Return the [X, Y] coordinate for the center point of the cell that contains the specified text.  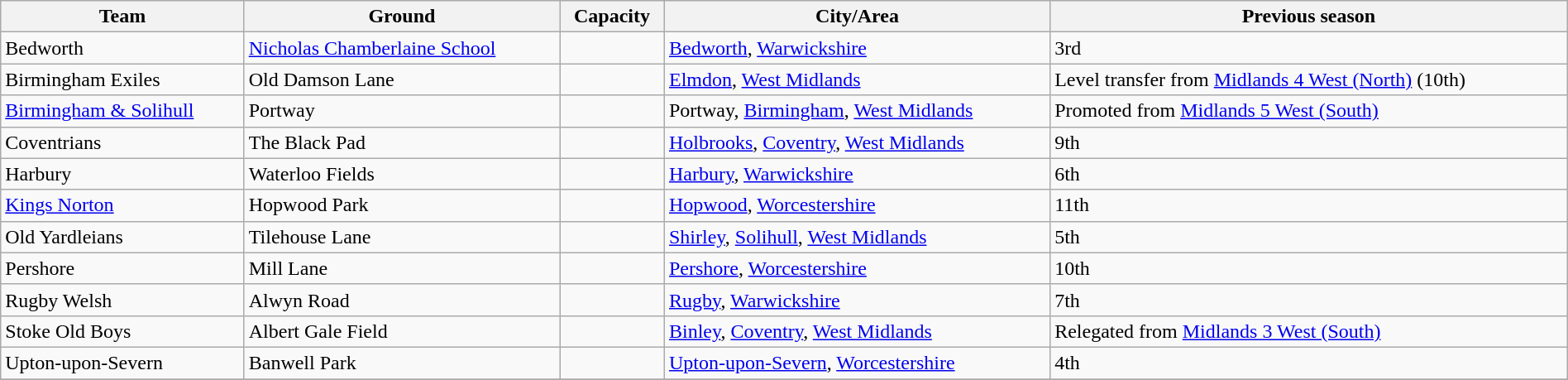
4th [1309, 363]
Portway [402, 111]
Upton-upon-Severn [122, 363]
6th [1309, 174]
Waterloo Fields [402, 174]
Previous season [1309, 17]
Birmingham & Solihull [122, 111]
10th [1309, 268]
Rugby, Warwickshire [857, 300]
Elmdon, West Midlands [857, 79]
3rd [1309, 48]
Capacity [612, 17]
Team [122, 17]
Bedworth [122, 48]
Pershore, Worcestershire [857, 268]
Old Yardleians [122, 237]
Relegated from Midlands 3 West (South) [1309, 331]
9th [1309, 142]
Birmingham Exiles [122, 79]
Rugby Welsh [122, 300]
Nicholas Chamberlaine School [402, 48]
11th [1309, 205]
Harbury, Warwickshire [857, 174]
Upton-upon-Severn, Worcestershire [857, 363]
The Black Pad [402, 142]
Ground [402, 17]
5th [1309, 237]
Banwell Park [402, 363]
Promoted from Midlands 5 West (South) [1309, 111]
Pershore [122, 268]
Level transfer from Midlands 4 West (North) (10th) [1309, 79]
Mill Lane [402, 268]
Albert Gale Field [402, 331]
7th [1309, 300]
Shirley, Solihull, West Midlands [857, 237]
Binley, Coventry, West Midlands [857, 331]
Holbrooks, Coventry, West Midlands [857, 142]
Coventrians [122, 142]
Harbury [122, 174]
Hopwood, Worcestershire [857, 205]
Alwyn Road [402, 300]
Kings Norton [122, 205]
Portway, Birmingham, West Midlands [857, 111]
Hopwood Park [402, 205]
Stoke Old Boys [122, 331]
Tilehouse Lane [402, 237]
Bedworth, Warwickshire [857, 48]
Old Damson Lane [402, 79]
City/Area [857, 17]
